For the text-containing cell, return its midpoint in (x, y) coordinate format. 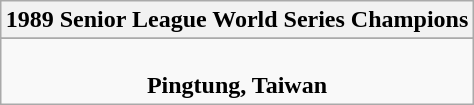
1989 Senior League World Series Champions (237, 20)
Pingtung, Taiwan (237, 72)
